Determine the [x, y] coordinate at the center of the cell enclosing the given text.  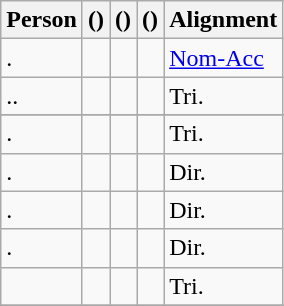
Nom-Acc [224, 58]
Person [42, 20]
Alignment [224, 20]
.. [42, 96]
